Find where the given text appears and provide that cell's center as [X, Y] coordinate. 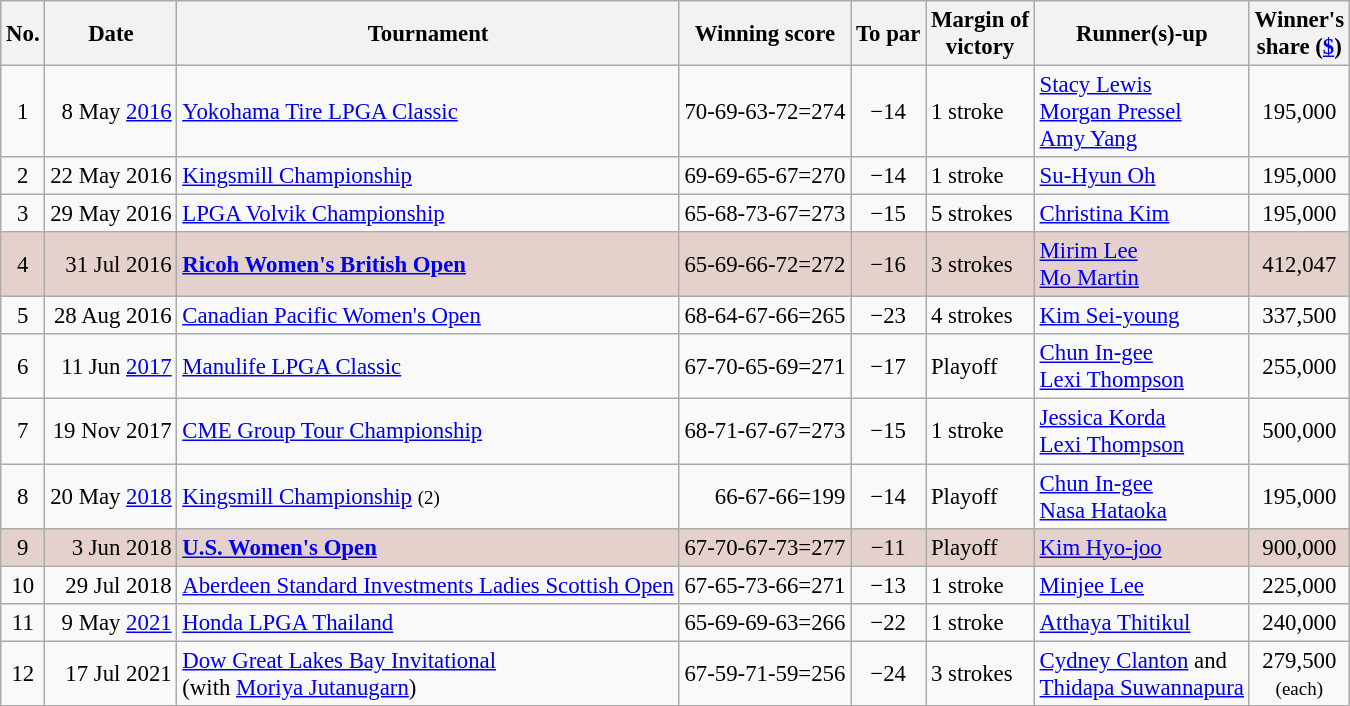
66-67-66=199 [765, 496]
Cydney Clanton and Thidapa Suwannapura [1142, 674]
Kim Hyo-joo [1142, 547]
Su-Hyun Oh [1142, 176]
225,000 [1299, 585]
10 [23, 585]
12 [23, 674]
65-68-73-67=273 [765, 214]
Christina Kim [1142, 214]
2 [23, 176]
70-69-63-72=274 [765, 112]
28 Aug 2016 [111, 316]
−23 [888, 316]
4 strokes [980, 316]
65-69-66-72=272 [765, 264]
Tournament [428, 34]
29 Jul 2018 [111, 585]
Chun In-gee Lexi Thompson [1142, 366]
Canadian Pacific Women's Open [428, 316]
11 [23, 622]
4 [23, 264]
Winning score [765, 34]
Jessica Korda Lexi Thompson [1142, 432]
Atthaya Thitikul [1142, 622]
240,000 [1299, 622]
337,500 [1299, 316]
−24 [888, 674]
Manulife LPGA Classic [428, 366]
5 strokes [980, 214]
29 May 2016 [111, 214]
Ricoh Women's British Open [428, 264]
69-69-65-67=270 [765, 176]
17 Jul 2021 [111, 674]
Aberdeen Standard Investments Ladies Scottish Open [428, 585]
20 May 2018 [111, 496]
5 [23, 316]
6 [23, 366]
67-65-73-66=271 [765, 585]
68-71-67-67=273 [765, 432]
CME Group Tour Championship [428, 432]
Mirim Lee Mo Martin [1142, 264]
Stacy Lewis Morgan Pressel Amy Yang [1142, 112]
9 [23, 547]
67-59-71-59=256 [765, 674]
1 [23, 112]
−22 [888, 622]
Kingsmill Championship [428, 176]
31 Jul 2016 [111, 264]
255,000 [1299, 366]
3 Jun 2018 [111, 547]
Winner'sshare ($) [1299, 34]
Kingsmill Championship (2) [428, 496]
3 [23, 214]
−17 [888, 366]
500,000 [1299, 432]
Dow Great Lakes Bay Invitational (with Moriya Jutanugarn) [428, 674]
65-69-69-63=266 [765, 622]
Honda LPGA Thailand [428, 622]
Margin ofvictory [980, 34]
68-64-67-66=265 [765, 316]
900,000 [1299, 547]
67-70-65-69=271 [765, 366]
Chun In-gee Nasa Hataoka [1142, 496]
Minjee Lee [1142, 585]
9 May 2021 [111, 622]
−13 [888, 585]
412,047 [1299, 264]
8 May 2016 [111, 112]
7 [23, 432]
Kim Sei-young [1142, 316]
LPGA Volvik Championship [428, 214]
19 Nov 2017 [111, 432]
22 May 2016 [111, 176]
Date [111, 34]
−11 [888, 547]
67-70-67-73=277 [765, 547]
No. [23, 34]
To par [888, 34]
279,500 (each) [1299, 674]
Yokohama Tire LPGA Classic [428, 112]
8 [23, 496]
11 Jun 2017 [111, 366]
−16 [888, 264]
Runner(s)-up [1142, 34]
U.S. Women's Open [428, 547]
